Determine the (x, y) coordinate at the center of the cell enclosing the given text.  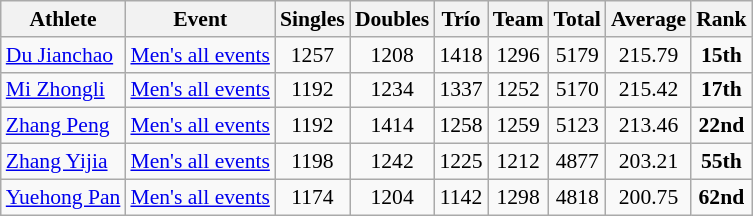
Du Jianchao (64, 55)
1414 (392, 126)
22nd (722, 126)
Zhang Yijia (64, 162)
1337 (460, 90)
1257 (312, 55)
Average (648, 19)
215.42 (648, 90)
Zhang Peng (64, 126)
Trío (460, 19)
5170 (578, 90)
Rank (722, 19)
Doubles (392, 19)
1208 (392, 55)
1298 (518, 197)
Event (200, 19)
213.46 (648, 126)
Yuehong Pan (64, 197)
Mi Zhongli (64, 90)
4877 (578, 162)
Total (578, 19)
1234 (392, 90)
Athlete (64, 19)
1252 (518, 90)
1174 (312, 197)
1198 (312, 162)
Singles (312, 19)
1142 (460, 197)
1258 (460, 126)
1242 (392, 162)
1212 (518, 162)
1204 (392, 197)
17th (722, 90)
1418 (460, 55)
1296 (518, 55)
55th (722, 162)
1225 (460, 162)
5123 (578, 126)
1259 (518, 126)
200.75 (648, 197)
215.79 (648, 55)
62nd (722, 197)
203.21 (648, 162)
15th (722, 55)
5179 (578, 55)
Team (518, 19)
4818 (578, 197)
